Locate the cell with the specified text and output its [x, y] center coordinate. 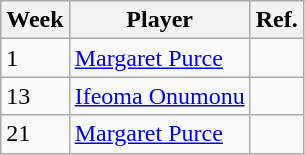
Ifeoma Onumonu [160, 96]
21 [35, 134]
Ref. [276, 20]
Week [35, 20]
13 [35, 96]
Player [160, 20]
1 [35, 58]
